Capture the cell that displays the provided text and extract its (X, Y) central coordinate. 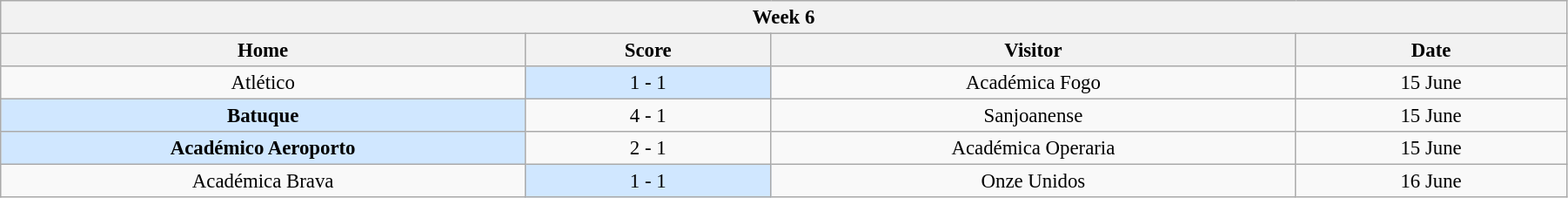
Batuque (263, 116)
16 June (1431, 181)
Sanjoanense (1034, 116)
Score (647, 51)
Visitor (1034, 51)
Académica Operaria (1034, 148)
Home (263, 51)
Week 6 (784, 17)
Académica Brava (263, 181)
Académico Aeroporto (263, 148)
4 - 1 (647, 116)
Atlético (263, 83)
Académica Fogo (1034, 83)
2 - 1 (647, 148)
Onze Unidos (1034, 181)
Date (1431, 51)
